Scan for the cell matching the given text and deliver its [X, Y] coordinate at center. 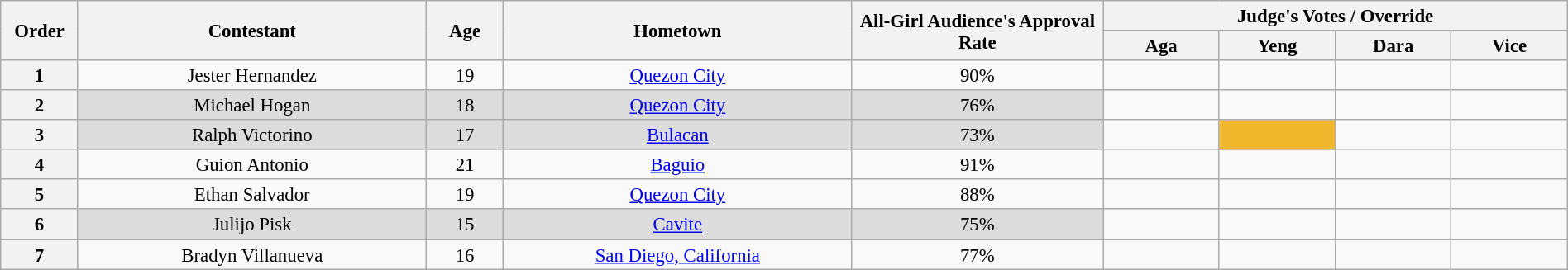
Judge's Votes / Override [1335, 16]
Ethan Salvador [251, 195]
Aga [1161, 45]
76% [978, 105]
Dara [1394, 45]
Jester Hernandez [251, 75]
88% [978, 195]
Michael Hogan [251, 105]
75% [978, 225]
Order [40, 31]
Bradyn Villanueva [251, 254]
90% [978, 75]
Baguio [678, 164]
San Diego, California [678, 254]
Hometown [678, 31]
Ralph Victorino [251, 135]
5 [40, 195]
Julijo Pisk [251, 225]
21 [465, 164]
Yeng [1277, 45]
77% [978, 254]
18 [465, 105]
7 [40, 254]
3 [40, 135]
Age [465, 31]
1 [40, 75]
All-Girl Audience's Approval Rate [978, 31]
Guion Antonio [251, 164]
6 [40, 225]
73% [978, 135]
4 [40, 164]
2 [40, 105]
Cavite [678, 225]
17 [465, 135]
Vice [1509, 45]
Contestant [251, 31]
15 [465, 225]
91% [978, 164]
16 [465, 254]
Bulacan [678, 135]
